Find where the given text appears and provide that cell's center as [X, Y] coordinate. 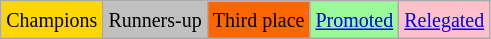
Promoted [354, 20]
Runners-up [155, 20]
Relegated [444, 20]
Champions [52, 20]
Third place [258, 20]
